From the cell containing the given text, extract its center point as [X, Y] coordinate. 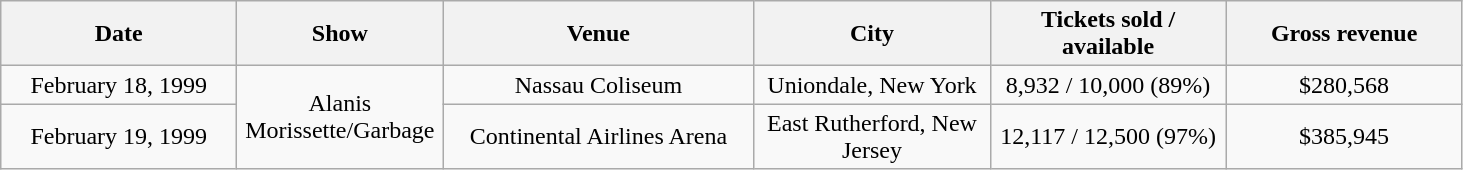
Venue [598, 34]
$385,945 [1344, 136]
City [872, 34]
Nassau Coliseum [598, 85]
February 18, 1999 [119, 85]
February 19, 1999 [119, 136]
Tickets sold / available [1108, 34]
Alanis Morissette/Garbage [340, 118]
Uniondale, New York [872, 85]
Show [340, 34]
12,117 / 12,500 (97%) [1108, 136]
8,932 / 10,000 (89%) [1108, 85]
East Rutherford, New Jersey [872, 136]
Gross revenue [1344, 34]
Continental Airlines Arena [598, 136]
Date [119, 34]
$280,568 [1344, 85]
